Locate the cell with the specified text and output its (x, y) center coordinate. 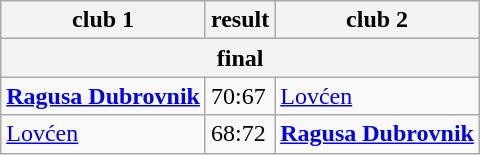
final (240, 58)
result (240, 20)
club 1 (104, 20)
70:67 (240, 96)
68:72 (240, 134)
club 2 (378, 20)
